Extract the (X, Y) coordinate from the center of the cell holding the provided text.  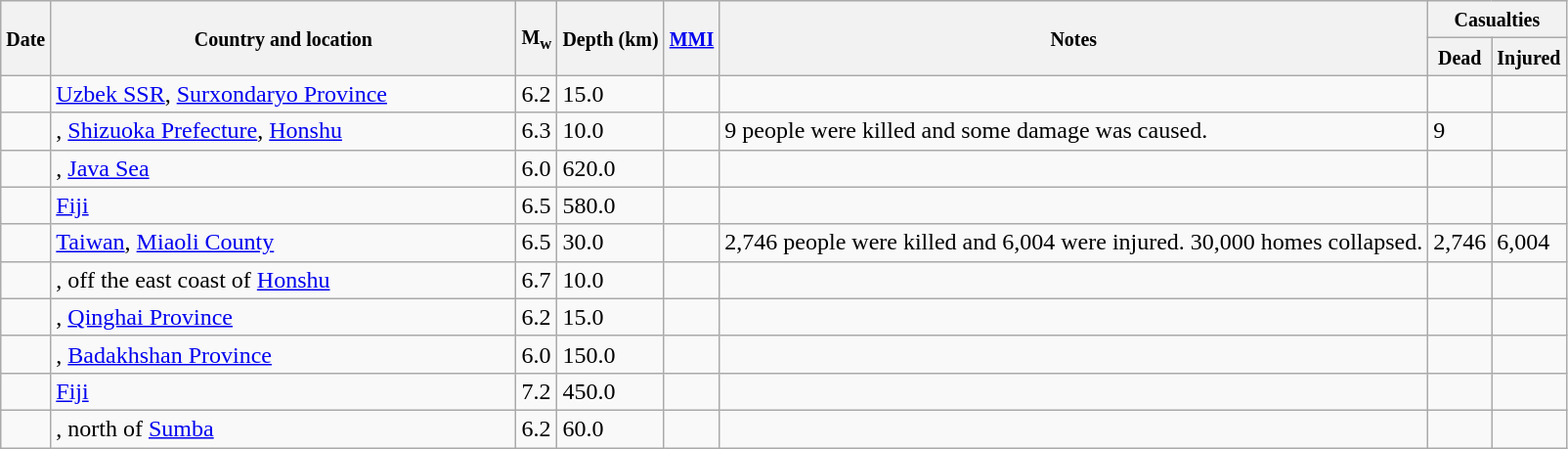
2,746 (1460, 243)
, north of Sumba (283, 428)
60.0 (610, 428)
, Shizuoka Prefecture, Honshu (283, 131)
Injured (1529, 57)
620.0 (610, 168)
580.0 (610, 205)
, Badakhshan Province (283, 354)
Notes (1073, 38)
Dead (1460, 57)
9 (1460, 131)
MMI (692, 38)
30.0 (610, 243)
Mw (537, 38)
6,004 (1529, 243)
6.7 (537, 280)
Country and location (283, 38)
150.0 (610, 354)
Depth (km) (610, 38)
Taiwan, Miaoli County (283, 243)
, Java Sea (283, 168)
7.2 (537, 391)
, Qinghai Province (283, 317)
, off the east coast of Honshu (283, 280)
2,746 people were killed and 6,004 were injured. 30,000 homes collapsed. (1073, 243)
6.3 (537, 131)
450.0 (610, 391)
Date (25, 38)
Casualties (1498, 20)
Uzbek SSR, Surxondaryo Province (283, 94)
9 people were killed and some damage was caused. (1073, 131)
